Extract the (x, y) coordinate from the center of the cell holding the provided text.  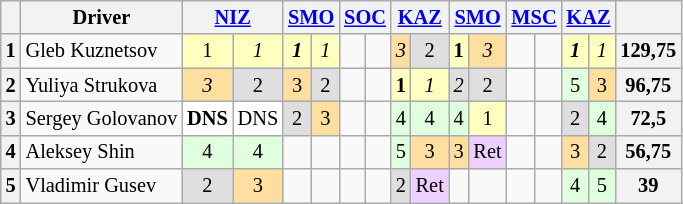
Sergey Golovanov (102, 118)
Vladimir Gusev (102, 186)
MSC (534, 17)
72,5 (648, 118)
NIZ (232, 17)
Driver (102, 17)
129,75 (648, 51)
SOC (365, 17)
Aleksey Shin (102, 152)
Gleb Kuznetsov (102, 51)
56,75 (648, 152)
39 (648, 186)
Yuliya Strukova (102, 85)
96,75 (648, 85)
